Return the [x, y] coordinate for the center point of the cell that contains the specified text.  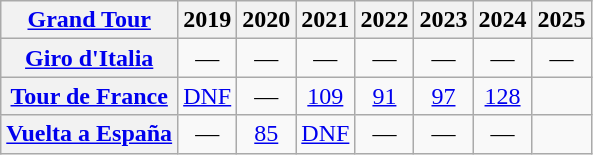
2021 [326, 20]
128 [502, 96]
2025 [562, 20]
2024 [502, 20]
Grand Tour [90, 20]
109 [326, 96]
2023 [444, 20]
Tour de France [90, 96]
2022 [384, 20]
91 [384, 96]
85 [266, 134]
2019 [208, 20]
Giro d'Italia [90, 58]
Vuelta a España [90, 134]
97 [444, 96]
2020 [266, 20]
